Identify which cell holds the provided text, then report its (x, y) central coordinate. 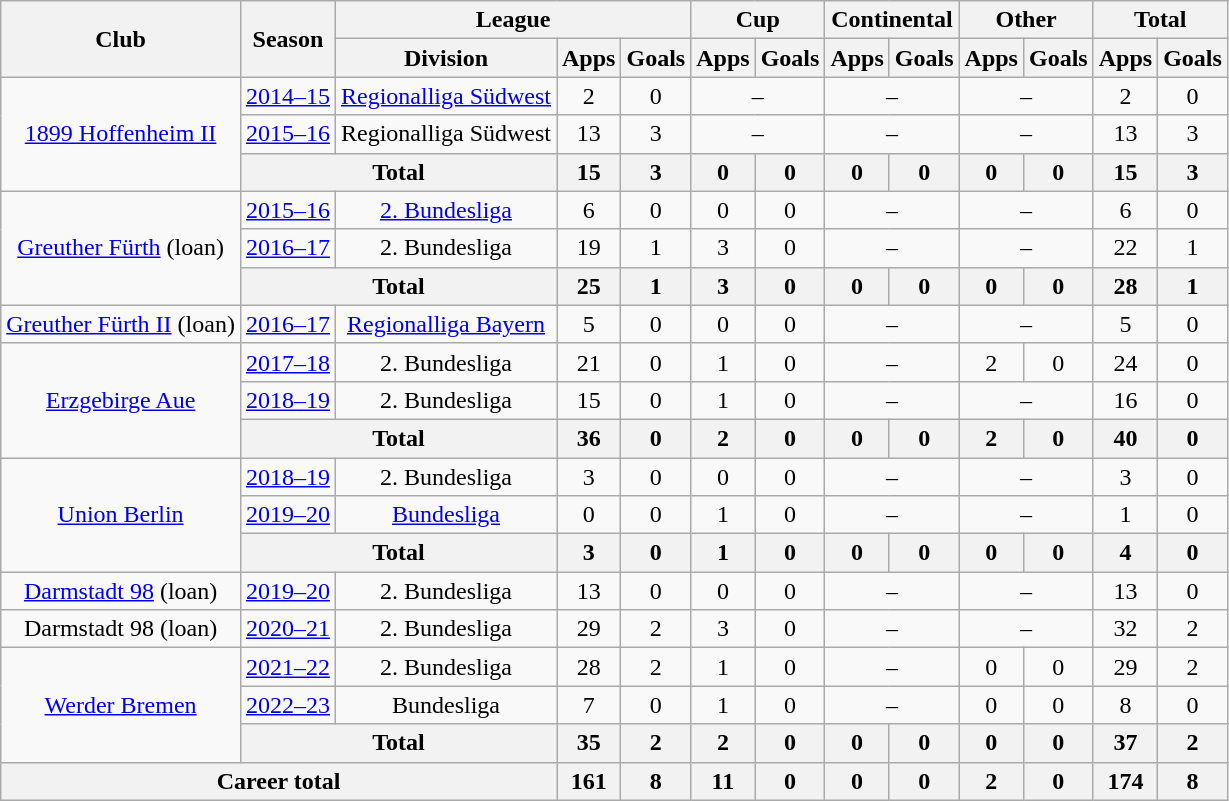
2020–21 (288, 629)
Season (288, 39)
Greuther Fürth II (loan) (121, 324)
40 (1125, 438)
32 (1125, 629)
League (512, 20)
Club (121, 39)
Regionalliga Bayern (446, 324)
Division (446, 58)
Cup (758, 20)
Werder Bremen (121, 705)
Other (1026, 20)
Union Berlin (121, 515)
2017–18 (288, 362)
22 (1125, 248)
16 (1125, 400)
161 (588, 781)
1899 Hoffenheim II (121, 134)
37 (1125, 743)
174 (1125, 781)
Erzgebirge Aue (121, 400)
2021–22 (288, 667)
35 (588, 743)
Career total (279, 781)
36 (588, 438)
11 (723, 781)
24 (1125, 362)
25 (588, 286)
21 (588, 362)
7 (588, 705)
Greuther Fürth (loan) (121, 248)
19 (588, 248)
Continental (892, 20)
2022–23 (288, 705)
4 (1125, 553)
2014–15 (288, 96)
